Pinpoint the cell where the given text exists, returning its (x, y) midpoint coordinate. 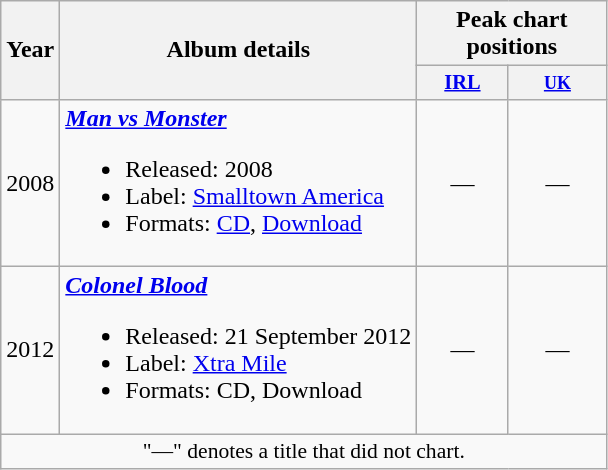
Colonel BloodReleased: 21 September 2012Label: Xtra MileFormats: CD, Download (238, 350)
Man vs MonsterReleased: 2008Label: Smalltown AmericaFormats: CD, Download (238, 182)
2012 (30, 350)
Year (30, 50)
Peak chart positions (512, 34)
"—" denotes a title that did not chart. (304, 452)
IRL (462, 83)
2008 (30, 182)
Album details (238, 50)
UK (558, 83)
